Capture the cell that displays the provided text and extract its (X, Y) central coordinate. 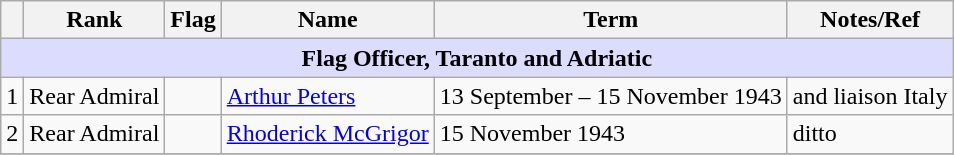
Flag (193, 20)
2 (12, 134)
ditto (870, 134)
1 (12, 96)
Notes/Ref (870, 20)
15 November 1943 (610, 134)
Arthur Peters (328, 96)
Rank (94, 20)
Term (610, 20)
and liaison Italy (870, 96)
13 September – 15 November 1943 (610, 96)
Flag Officer, Taranto and Adriatic (477, 58)
Rhoderick McGrigor (328, 134)
Name (328, 20)
